For the text-containing cell, return its midpoint in (X, Y) coordinate format. 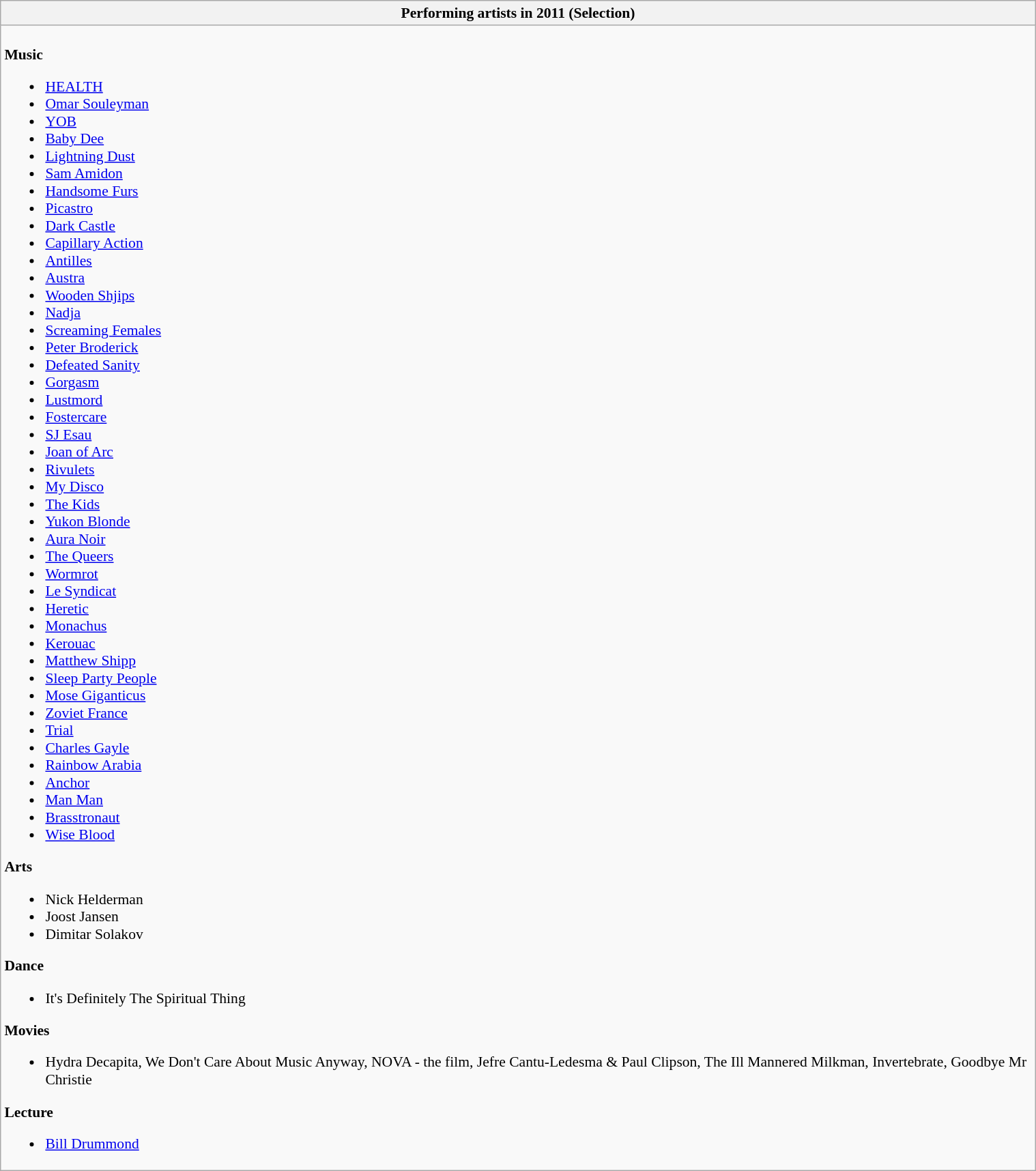
Performing artists in 2011 (Selection) (517, 13)
